Provide the (X, Y) coordinate of the cell's center where the given text is located.  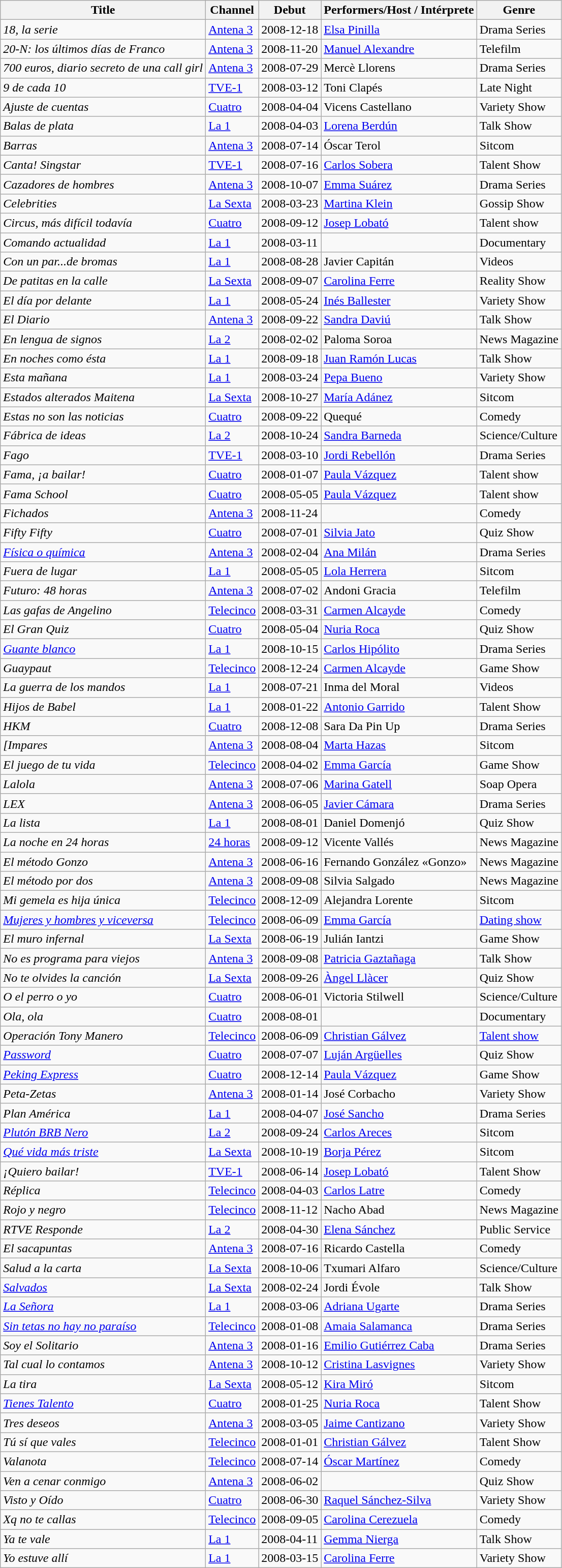
Fago (103, 455)
2008-07-21 (290, 687)
Óscar Terol (399, 145)
Performers/Host / Intérprete (399, 10)
José Corbacho (399, 1094)
[Impares (103, 745)
2008-05-12 (290, 1384)
Vicente Vallés (399, 842)
Estas no son las noticias (103, 416)
Nacho Abad (399, 1210)
2008-04-07 (290, 1113)
Soy el Solitario (103, 1345)
Tres deseos (103, 1423)
En noches como ésta (103, 358)
Esta mañana (103, 378)
Comando actualidad (103, 243)
Carlos Latre (399, 1191)
Cazadores de hombres (103, 184)
Peta-Zetas (103, 1094)
Jordi Rebellón (399, 455)
2008-10-15 (290, 649)
Carlos Sobera (399, 165)
2008-12-24 (290, 668)
2008-03-31 (290, 610)
18, la serie (103, 29)
Visto y Oído (103, 1500)
2008-01-16 (290, 1345)
Ajuste de cuentas (103, 107)
Sandra Daviú (399, 320)
Vicens Castellano (399, 107)
El Diario (103, 320)
Jordi Évole (399, 1287)
Carolina Cerezuela (399, 1520)
2008-10-12 (290, 1365)
De patitas en la calle (103, 281)
Victoria Stilwell (399, 997)
2008-10-07 (290, 184)
2008-05-04 (290, 629)
O el perro o yo (103, 997)
Silvia Jato (399, 532)
Fábrica de ideas (103, 436)
El juego de tu vida (103, 765)
2008-09-26 (290, 978)
Canta! Singstar (103, 165)
Kira Miró (399, 1384)
2008-12-18 (290, 29)
Carlos Hipólito (399, 649)
José Sancho (399, 1113)
El método Gonzo (103, 862)
2008-07-07 (290, 1055)
2008-01-01 (290, 1442)
2008-06-14 (290, 1171)
Lola Herrera (399, 571)
2008-06-19 (290, 939)
Cristina Lasvignes (399, 1365)
¡Quiero bailar! (103, 1171)
Sin tetas no hay no paraíso (103, 1326)
2008-04-11 (290, 1539)
La noche en 24 horas (103, 842)
El día por delante (103, 300)
2008-03-12 (290, 87)
Julián Iantzi (399, 939)
Fichados (103, 513)
2008-10-06 (290, 1268)
2008-03-24 (290, 378)
Title (103, 10)
Ricardo Castella (399, 1249)
El sacapuntas (103, 1249)
Silvia Salgado (399, 881)
Peking Express (103, 1074)
20-N: los últimos días de Franco (103, 49)
El Gran Quiz (103, 629)
Javier Capitán (399, 262)
Adriana Ugarte (399, 1307)
Física o química (103, 552)
Paloma Soroa (399, 339)
2008-03-11 (290, 243)
Patricia Gaztañaga (399, 958)
El método por dos (103, 881)
2008-06-05 (290, 803)
Plutón BRB Nero (103, 1132)
Fifty Fifty (103, 532)
2008-06-16 (290, 862)
2008-10-27 (290, 397)
La Señora (103, 1307)
Estados alterados Maitena (103, 397)
Lorena Berdún (399, 126)
Mi gemela es hija única (103, 900)
Tienes Talento (103, 1403)
Hijos de Babel (103, 707)
Tú sí que vales (103, 1442)
Debut (290, 10)
2008-03-06 (290, 1307)
2008-02-02 (290, 339)
2008-09-24 (290, 1132)
2008-03-05 (290, 1423)
2008-01-22 (290, 707)
Guaypaut (103, 668)
Guante blanco (103, 649)
2008-11-20 (290, 49)
2008-11-24 (290, 513)
700 euros, diario secreto de una call girl (103, 68)
Toni Clapés (399, 87)
Antonio Garrido (399, 707)
La lista (103, 823)
2008-01-08 (290, 1326)
2008-04-30 (290, 1229)
Valanota (103, 1461)
Martina Klein (399, 203)
Sara Da Pin Up (399, 726)
2008-03-15 (290, 1558)
2008-06-30 (290, 1500)
Carlos Areces (399, 1132)
Daniel Domenjó (399, 823)
Manuel Alexandre (399, 49)
Inés Ballester (399, 300)
Fernando González «Gonzo» (399, 862)
Password (103, 1055)
Inma del Moral (399, 687)
2008-08-28 (290, 262)
2008-03-10 (290, 455)
2008-12-14 (290, 1074)
Juan Ramón Lucas (399, 358)
Elsa Pinilla (399, 29)
Jaime Cantizano (399, 1423)
9 de cada 10 (103, 87)
LEX (103, 803)
La tira (103, 1384)
Con un par...de bromas (103, 262)
Yo estuve allí (103, 1558)
HKM (103, 726)
No es programa para viejos (103, 958)
Borja Pérez (399, 1152)
Gemma Nierga (399, 1539)
Sandra Barneda (399, 436)
Raquel Sánchez-Silva (399, 1500)
La guerra de los mandos (103, 687)
Balas de plata (103, 126)
RTVE Responde (103, 1229)
2008-11-12 (290, 1210)
2008-05-24 (290, 300)
María Adánez (399, 397)
Rojo y negro (103, 1210)
Public Service (519, 1229)
Quequé (399, 416)
Réplica (103, 1191)
2008-09-07 (290, 281)
Andoni Gracia (399, 591)
Txumari Alfaro (399, 1268)
Óscar Martínez (399, 1461)
Emilio Gutiérrez Caba (399, 1345)
Futuro: 48 horas (103, 591)
Ven a cenar conmigo (103, 1481)
2008-07-01 (290, 532)
Fama School (103, 494)
En lengua de signos (103, 339)
Soap Opera (519, 784)
2008-10-24 (290, 436)
Barras (103, 145)
Emma Suárez (399, 184)
No te olvides la canción (103, 978)
Fuera de lugar (103, 571)
2008-10-19 (290, 1152)
Las gafas de Angelino (103, 610)
2008-07-06 (290, 784)
Marina Gatell (399, 784)
Salud a la carta (103, 1268)
2008-02-04 (290, 552)
Qué vida más triste (103, 1152)
Dating show (519, 920)
Genre (519, 10)
Amaia Salamanca (399, 1326)
Alejandra Lorente (399, 900)
2008-01-07 (290, 474)
2008-09-18 (290, 358)
2008-01-14 (290, 1094)
2008-01-25 (290, 1403)
Ana Milán (399, 552)
Operación Tony Manero (103, 1036)
Plan América (103, 1113)
Tal cual lo contamos (103, 1365)
Ya te vale (103, 1539)
Luján Argüelles (399, 1055)
2008-06-02 (290, 1481)
2008-02-24 (290, 1287)
Channel (232, 10)
2008-04-02 (290, 765)
Javier Cámara (399, 803)
Elena Sánchez (399, 1229)
Late Night (519, 87)
Marta Hazas (399, 745)
Pepa Bueno (399, 378)
El muro infernal (103, 939)
Xq no te callas (103, 1520)
2008-12-09 (290, 900)
2008-06-01 (290, 997)
Mercè Llorens (399, 68)
2008-03-23 (290, 203)
Circus, más difícil todavía (103, 223)
2008-08-04 (290, 745)
Salvados (103, 1287)
Àngel Llàcer (399, 978)
2008-12-08 (290, 726)
2008-04-04 (290, 107)
Mujeres y hombres y viceversa (103, 920)
Lalola (103, 784)
24 horas (232, 842)
2008-07-29 (290, 68)
2008-07-02 (290, 591)
Celebrities (103, 203)
2008-09-05 (290, 1520)
Gossip Show (519, 203)
Reality Show (519, 281)
Ola, ola (103, 1016)
Fama, ¡a bailar! (103, 474)
